Identify which cell holds the provided text, then report its [X, Y] central coordinate. 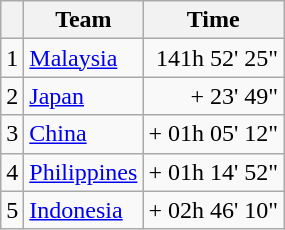
4 [12, 172]
3 [12, 134]
Philippines [84, 172]
Indonesia [84, 210]
+ 23' 49" [214, 96]
2 [12, 96]
Malaysia [84, 58]
Time [214, 20]
+ 01h 14' 52" [214, 172]
China [84, 134]
5 [12, 210]
Japan [84, 96]
1 [12, 58]
Team [84, 20]
141h 52' 25" [214, 58]
+ 01h 05' 12" [214, 134]
+ 02h 46' 10" [214, 210]
